Determine the (x, y) coordinate at the center of the cell enclosing the given text.  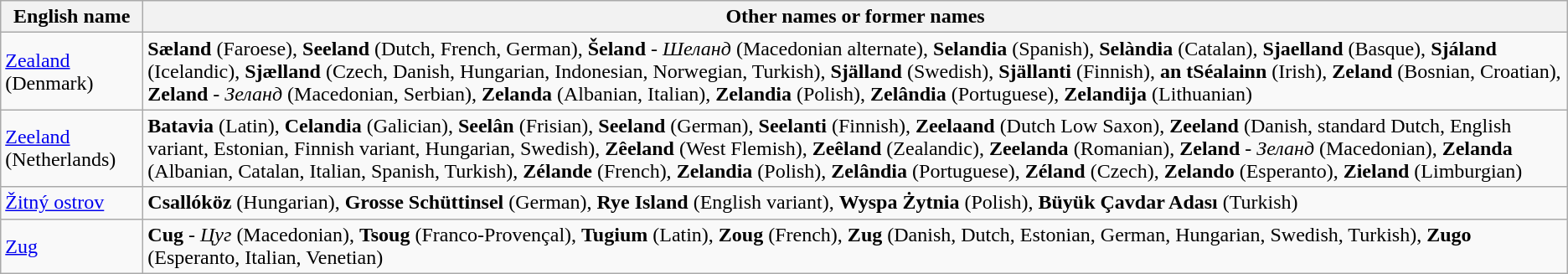
Žitný ostrov (72, 203)
English name (72, 17)
Zealand (Denmark) (72, 71)
Csallóköz (Hungarian), Grosse Schüttinsel (German), Rye Island (English variant), Wyspa Żytnia (Polish), Büyük Çavdar Adası (Turkish) (855, 203)
Zug (72, 246)
Other names or former names (855, 17)
Zeeland (Netherlands) (72, 148)
